Pinpoint the cell where the given text exists, returning its [x, y] midpoint coordinate. 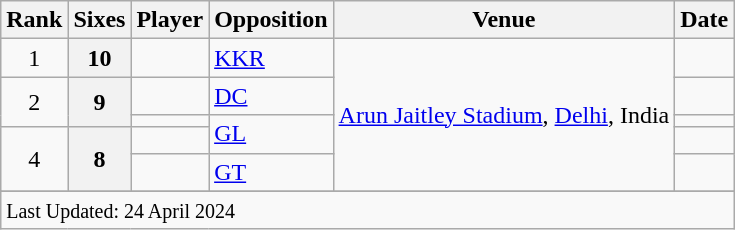
Rank [34, 20]
4 [34, 158]
Arun Jaitley Stadium, Delhi, India [504, 115]
DC [271, 96]
KKR [271, 58]
2 [34, 102]
Sixes [100, 20]
Player [170, 20]
9 [100, 102]
GT [271, 172]
1 [34, 58]
GL [271, 134]
Venue [504, 20]
Last Updated: 24 April 2024 [368, 210]
Date [704, 20]
10 [100, 58]
8 [100, 158]
Opposition [271, 20]
